Capture the cell that displays the provided text and extract its [x, y] central coordinate. 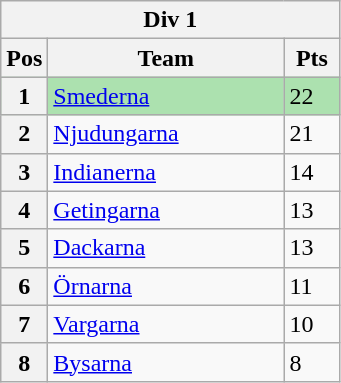
Getingarna [166, 210]
14 [312, 172]
Vargarna [166, 324]
5 [24, 248]
Pts [312, 58]
3 [24, 172]
Indianerna [166, 172]
Bysarna [166, 362]
4 [24, 210]
11 [312, 286]
Njudungarna [166, 134]
10 [312, 324]
1 [24, 96]
22 [312, 96]
21 [312, 134]
2 [24, 134]
Div 1 [170, 20]
Dackarna [166, 248]
Smederna [166, 96]
Örnarna [166, 286]
Team [166, 58]
6 [24, 286]
7 [24, 324]
Pos [24, 58]
